Capture the cell that displays the provided text and extract its [X, Y] central coordinate. 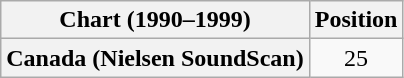
Position [356, 20]
Canada (Nielsen SoundScan) [155, 58]
25 [356, 58]
Chart (1990–1999) [155, 20]
